Identify which cell holds the provided text, then report its [X, Y] central coordinate. 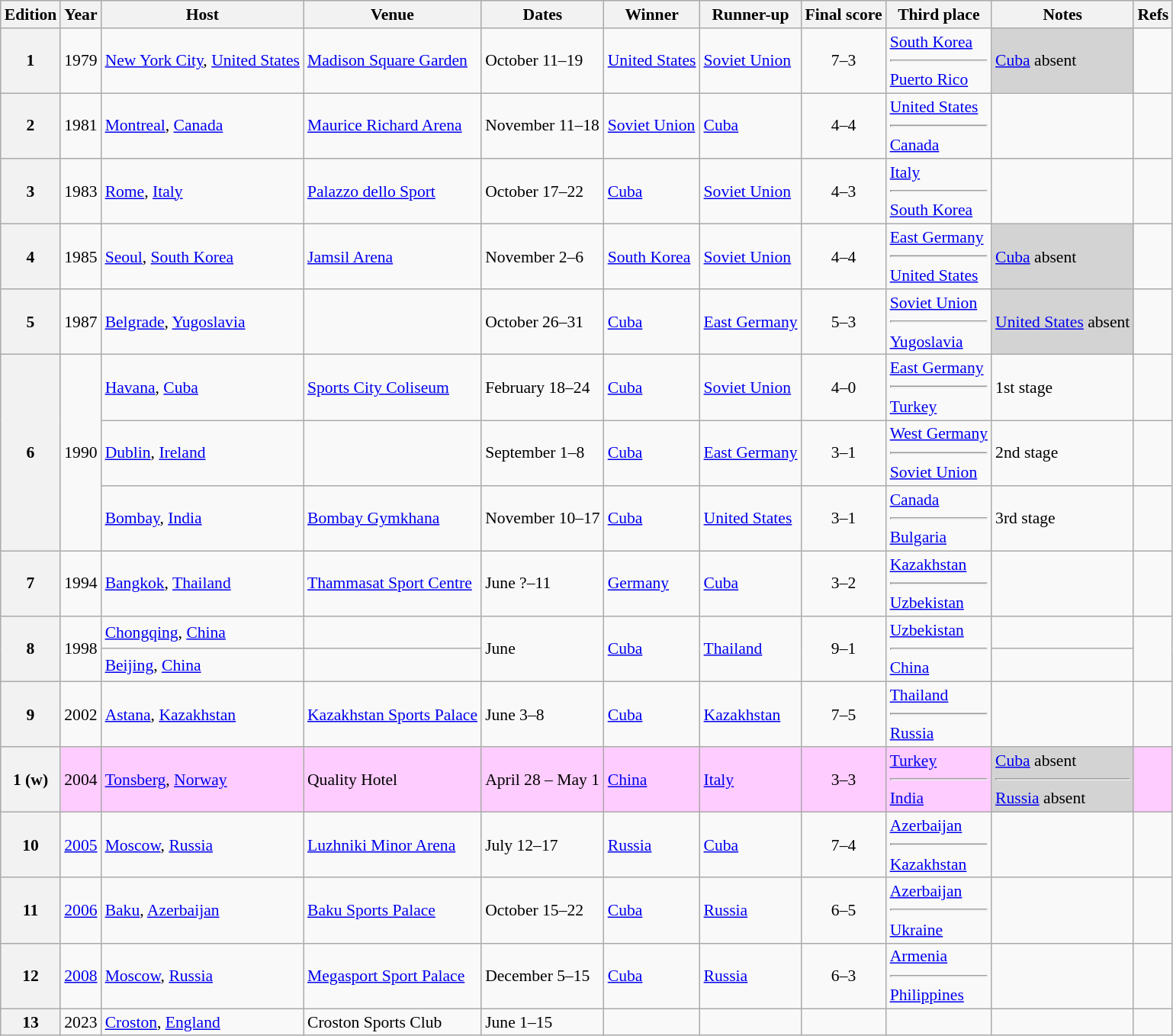
Thailand Russia [939, 715]
November 10–17 [543, 519]
United States absent [1062, 323]
New York City, United States [203, 61]
Thammasat Sport Centre [392, 584]
July 12–17 [543, 845]
2005 [81, 845]
Winner [652, 14]
October 26–31 [543, 323]
Sports City Coliseum [392, 388]
5–3 [844, 323]
9–1 [844, 649]
7–5 [844, 715]
Dates [543, 14]
October 15–22 [543, 911]
Seoul, South Korea [203, 257]
Croston Sports Club [392, 1022]
5 [31, 323]
Armenia Philippines [939, 976]
Bombay Gymkhana [392, 519]
1985 [81, 257]
Havana, Cuba [203, 388]
7 [31, 584]
Kazakhstan Sports Palace [392, 715]
7–4 [844, 845]
Host [203, 14]
Azerbaijan Ukraine [939, 911]
April 28 – May 1 [543, 780]
Kazakhstan Uzbekistan [939, 584]
Soviet Union Yugoslavia [939, 323]
Madison Square Garden [392, 61]
Quality Hotel [392, 780]
West Germany Soviet Union [939, 453]
6–5 [844, 911]
1983 [81, 191]
1st stage [1062, 388]
2002 [81, 715]
Montreal, Canada [203, 126]
2008 [81, 976]
December 5–15 [543, 976]
Refs [1153, 14]
February 18–24 [543, 388]
Canada Bulgaria [939, 519]
2004 [81, 780]
1998 [81, 649]
10 [31, 845]
June 3–8 [543, 715]
Maurice Richard Arena [392, 126]
June ?–11 [543, 584]
3rd stage [1062, 519]
Jamsil Arena [392, 257]
Palazzo dello Sport [392, 191]
November 11–18 [543, 126]
Baku, Azerbaijan [203, 911]
1981 [81, 126]
8 [31, 649]
Astana, Kazakhstan [203, 715]
2nd stage [1062, 453]
Megasport Sport Palace [392, 976]
12 [31, 976]
June 1–15 [543, 1022]
3–3 [844, 780]
6–3 [844, 976]
2023 [81, 1022]
2006 [81, 911]
2 [31, 126]
October 11–19 [543, 61]
4–3 [844, 191]
Germany [652, 584]
1994 [81, 584]
Cuba absent Russia absent [1062, 780]
Year [81, 14]
United States Canada [939, 126]
South Korea Puerto Rico [939, 61]
3–2 [844, 584]
Final score [844, 14]
Uzbekistan China [939, 649]
13 [31, 1022]
Baku Sports Palace [392, 911]
September 1–8 [543, 453]
October 17–22 [543, 191]
Chongqing, China [203, 633]
Kazakhstan [750, 715]
9 [31, 715]
Tonsberg, Norway [203, 780]
Bangkok, Thailand [203, 584]
East Germany Turkey [939, 388]
1 [31, 61]
Thailand [750, 649]
Beijing, China [203, 665]
Turkey India [939, 780]
Bombay, India [203, 519]
Edition [31, 14]
6 [31, 453]
South Korea [652, 257]
7–3 [844, 61]
11 [31, 911]
Italy South Korea [939, 191]
Croston, England [203, 1022]
3 [31, 191]
China [652, 780]
East Germany United States [939, 257]
Luzhniki Minor Arena [392, 845]
June [543, 649]
Azerbaijan Kazakhstan [939, 845]
Belgrade, Yugoslavia [203, 323]
Dublin, Ireland [203, 453]
November 2–6 [543, 257]
1990 [81, 453]
1 (w) [31, 780]
Third place [939, 14]
Notes [1062, 14]
1979 [81, 61]
4 [31, 257]
4–0 [844, 388]
1987 [81, 323]
Venue [392, 14]
Runner-up [750, 14]
Rome, Italy [203, 191]
Italy [750, 780]
